Output the [x, y] coordinate of the center of the cell containing the given text.  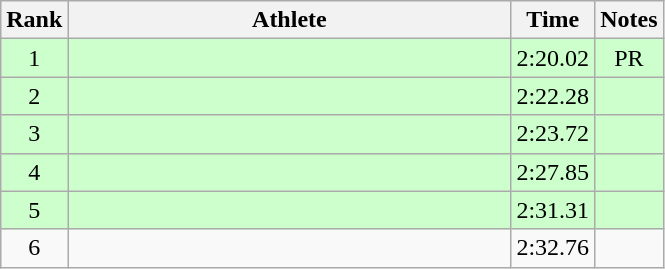
Rank [34, 20]
1 [34, 58]
6 [34, 248]
3 [34, 134]
2:20.02 [553, 58]
Notes [629, 20]
2:23.72 [553, 134]
2:27.85 [553, 172]
2:31.31 [553, 210]
5 [34, 210]
Time [553, 20]
2 [34, 96]
2:32.76 [553, 248]
2:22.28 [553, 96]
Athlete [290, 20]
4 [34, 172]
PR [629, 58]
